For the text-containing cell, return its midpoint in [x, y] coordinate format. 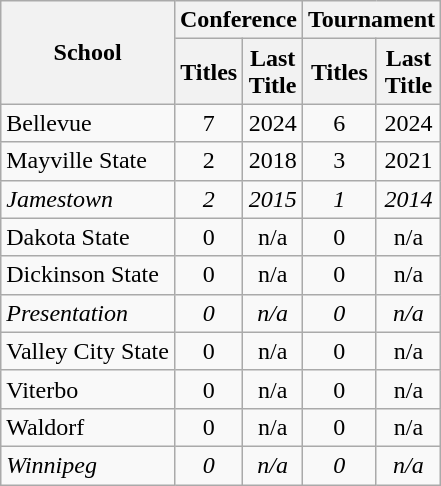
Tournament [371, 20]
Viterbo [88, 389]
Dickinson State [88, 275]
Jamestown [88, 199]
7 [208, 123]
2014 [408, 199]
Winnipeg [88, 465]
2015 [272, 199]
2018 [272, 161]
1 [339, 199]
School [88, 52]
6 [339, 123]
Valley City State [88, 351]
Presentation [88, 313]
2021 [408, 161]
Waldorf [88, 427]
Bellevue [88, 123]
Conference [238, 20]
3 [339, 161]
Mayville State [88, 161]
Dakota State [88, 237]
